Output the [x, y] coordinate of the center of the cell containing the given text.  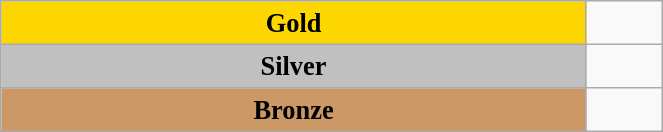
Bronze [294, 109]
Gold [294, 22]
Silver [294, 66]
